Output the (x, y) coordinate of the center of the cell containing the given text.  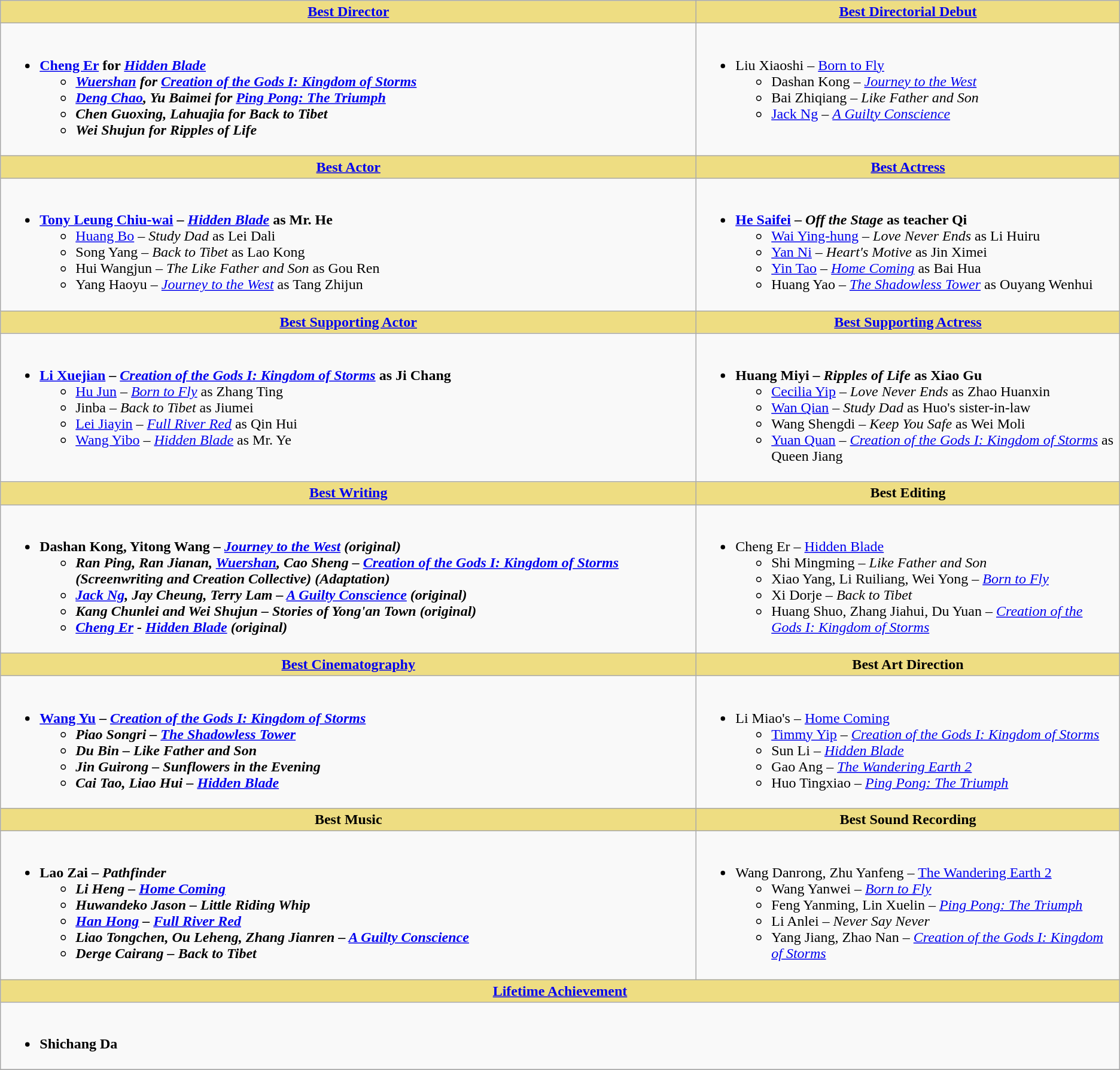
Liu Xiaoshi – Born to FlyDashan Kong – Journey to the WestBai Zhiqiang – Like Father and SonJack Ng – A Guilty Conscience (908, 90)
Best Editing (908, 493)
Lifetime Achievement (560, 990)
Best Writing (348, 493)
Shichang Da (560, 1036)
Best Supporting Actor (348, 322)
Best Art Direction (908, 664)
Best Music (348, 819)
Best Sound Recording (908, 819)
Best Supporting Actress (908, 322)
Best Director (348, 12)
Best Actor (348, 167)
Best Actress (908, 167)
Best Directorial Debut (908, 12)
Best Cinematography (348, 664)
